Scan for the cell matching the given text and deliver its [x, y] coordinate at center. 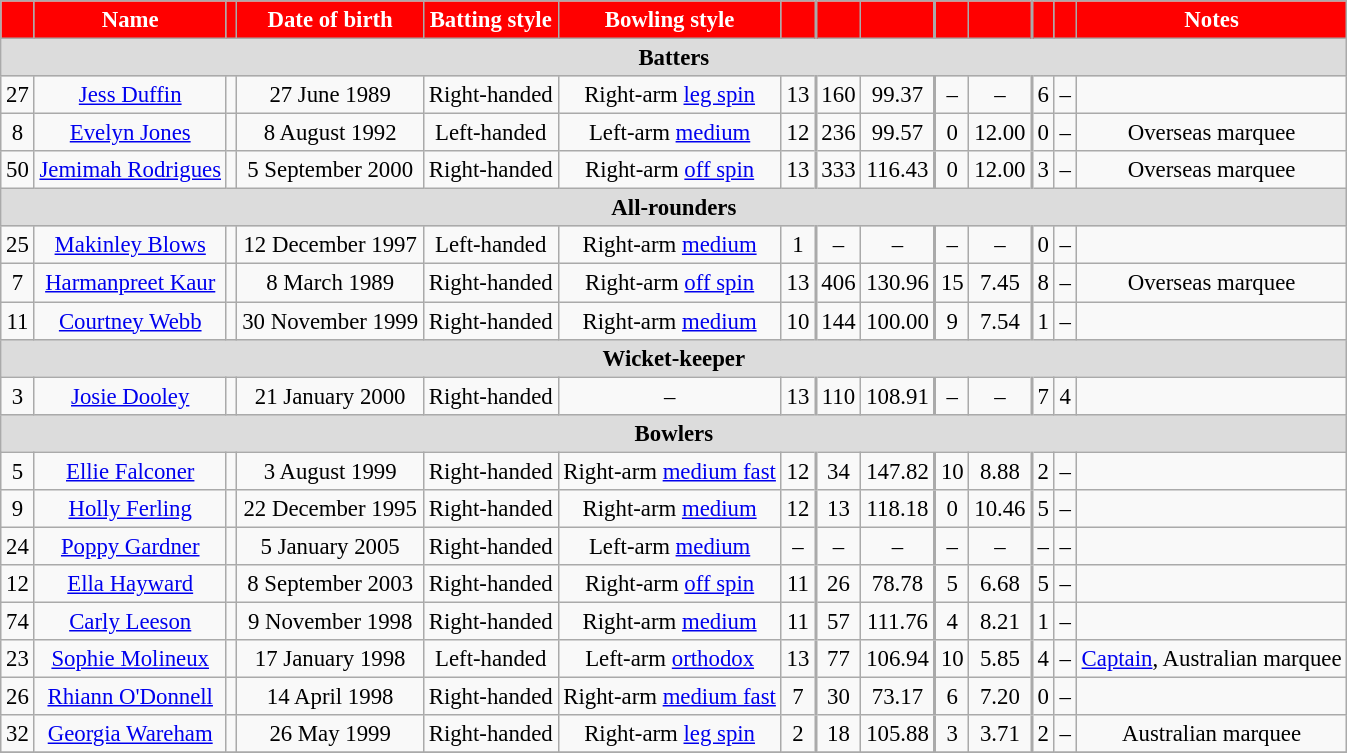
15 [952, 283]
25 [18, 245]
14 April 1998 [330, 697]
105.88 [898, 734]
77 [838, 659]
406 [838, 283]
333 [838, 170]
23 [18, 659]
5 January 2005 [330, 546]
8.21 [1000, 621]
147.82 [898, 471]
8 August 1992 [330, 133]
57 [838, 621]
Holly Ferling [130, 509]
Bowlers [674, 433]
Notes [1212, 20]
Rhiann O'Donnell [130, 697]
Date of birth [330, 20]
Captain, Australian marquee [1212, 659]
144 [838, 321]
160 [838, 95]
Courtney Webb [130, 321]
24 [18, 546]
30 November 1999 [330, 321]
99.57 [898, 133]
8.88 [1000, 471]
Batters [674, 58]
Sophie Molineux [130, 659]
Carly Leeson [130, 621]
Ella Hayward [130, 584]
118.18 [898, 509]
7.20 [1000, 697]
100.00 [898, 321]
3.71 [1000, 734]
9 November 1998 [330, 621]
106.94 [898, 659]
27 [18, 95]
17 January 1998 [330, 659]
Makinley Blows [130, 245]
18 [838, 734]
8 March 1989 [330, 283]
Poppy Gardner [130, 546]
Jess Duffin [130, 95]
Bowling style [670, 20]
Evelyn Jones [130, 133]
30 [838, 697]
8 September 2003 [330, 584]
3 August 1999 [330, 471]
34 [838, 471]
78.78 [898, 584]
All-rounders [674, 208]
130.96 [898, 283]
6.68 [1000, 584]
236 [838, 133]
116.43 [898, 170]
26 May 1999 [330, 734]
108.91 [898, 396]
32 [18, 734]
99.37 [898, 95]
22 December 1995 [330, 509]
Josie Dooley [130, 396]
7.54 [1000, 321]
Left-arm orthodox [670, 659]
10.46 [1000, 509]
Batting style [490, 20]
Jemimah Rodrigues [130, 170]
Harmanpreet Kaur [130, 283]
12 December 1997 [330, 245]
Georgia Wareham [130, 734]
110 [838, 396]
5 September 2000 [330, 170]
50 [18, 170]
7.45 [1000, 283]
73.17 [898, 697]
21 January 2000 [330, 396]
27 June 1989 [330, 95]
5.85 [1000, 659]
74 [18, 621]
Australian marquee [1212, 734]
Name [130, 20]
111.76 [898, 621]
Ellie Falconer [130, 471]
Wicket-keeper [674, 358]
